Output the [X, Y] coordinate of the center of the cell containing the given text.  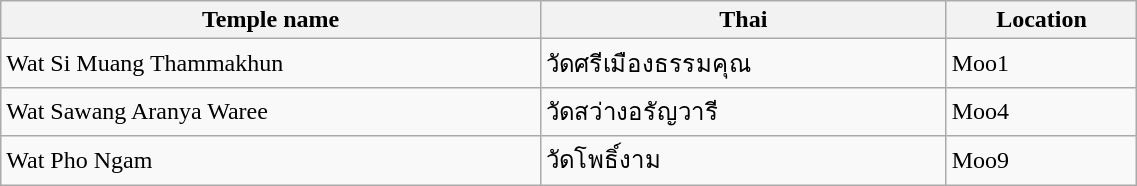
Wat Sawang Aranya Waree [271, 112]
Moo9 [1042, 160]
Temple name [271, 20]
วัดสว่างอรัญวารี [743, 112]
Location [1042, 20]
Thai [743, 20]
วัดศรีเมืองธรรมคุณ [743, 64]
Moo1 [1042, 64]
Wat Si Muang Thammakhun [271, 64]
วัดโพธิ์งาม [743, 160]
Moo4 [1042, 112]
Wat Pho Ngam [271, 160]
